Return (x, y) of the center of cell containing provided text 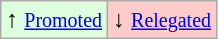
↓ Relegated (162, 20)
↑ Promoted (54, 20)
